Output the [X, Y] coordinate of the center of the cell containing the given text.  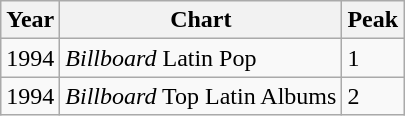
Billboard Top Latin Albums [201, 96]
Chart [201, 20]
Year [30, 20]
1 [373, 58]
2 [373, 96]
Billboard Latin Pop [201, 58]
Peak [373, 20]
